For the text-containing cell, return its midpoint in [X, Y] coordinate format. 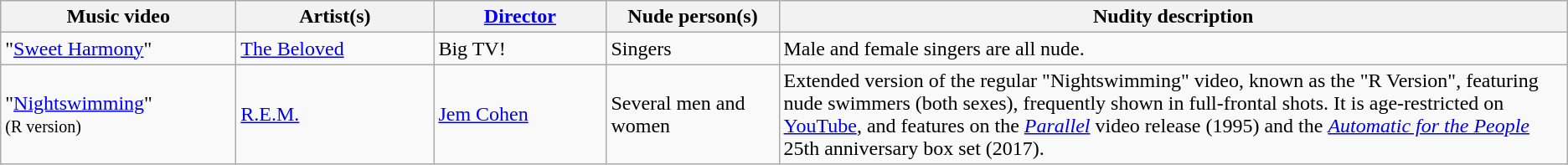
"Nightswimming" (R version) [119, 114]
Nude person(s) [693, 17]
Nudity description [1173, 17]
Director [520, 17]
"Sweet Harmony" [119, 49]
Male and female singers are all nude. [1173, 49]
Big TV! [520, 49]
Several men and women [693, 114]
Jem Cohen [520, 114]
Singers [693, 49]
Artist(s) [335, 17]
R.E.M. [335, 114]
Music video [119, 17]
The Beloved [335, 49]
